Output the (x, y) coordinate of the center of the cell containing the given text.  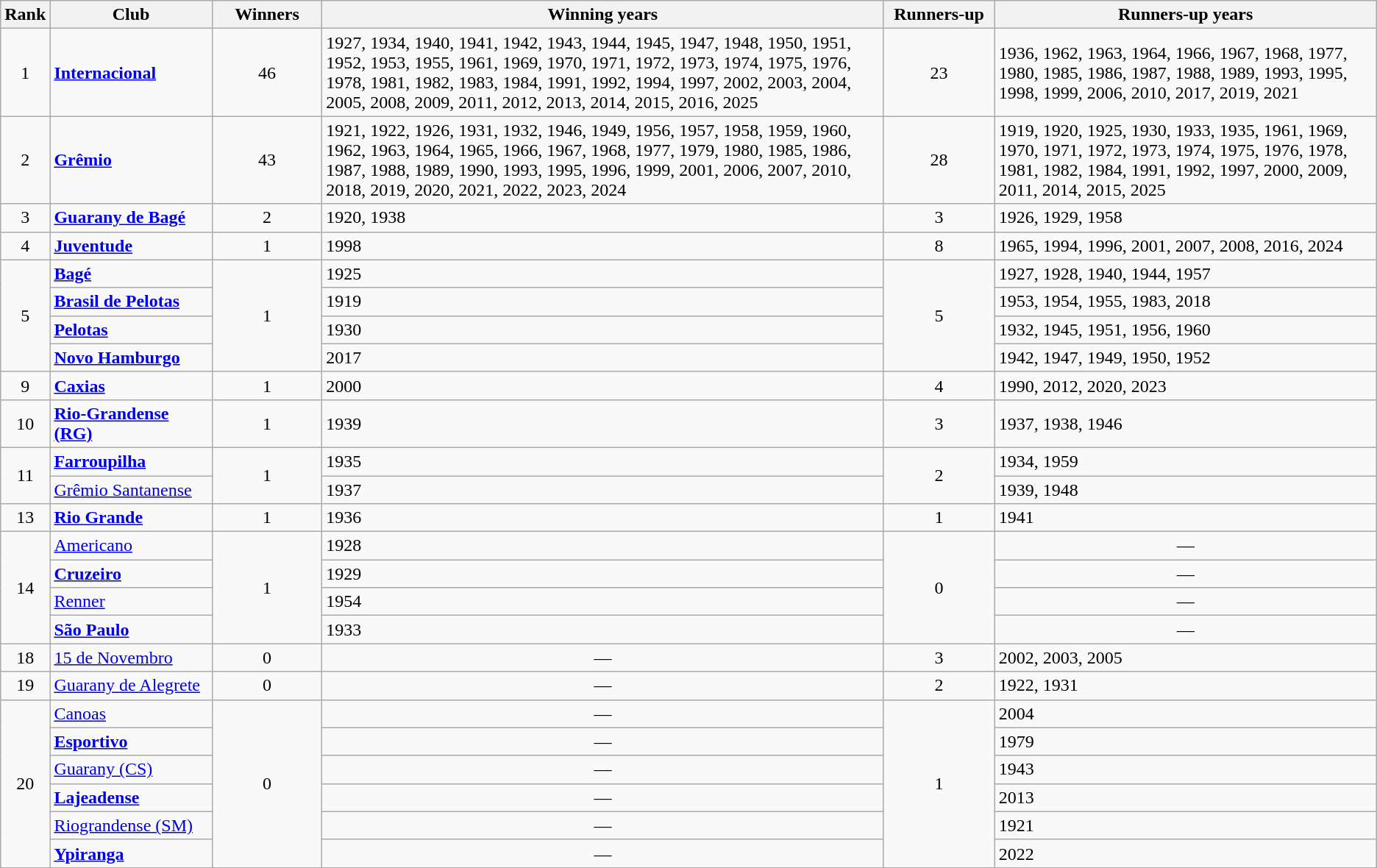
Rio Grande (131, 518)
Club (131, 15)
Cruzeiro (131, 574)
Esportivo (131, 741)
Runners-up years (1186, 15)
São Paulo (131, 630)
1926, 1929, 1958 (1186, 218)
Juventude (131, 246)
Guarany de Alegrete (131, 686)
Guarany (CS) (131, 769)
1927, 1928, 1940, 1944, 1957 (1186, 274)
15 de Novembro (131, 658)
1920, 1938 (603, 218)
28 (939, 160)
Riograndense (SM) (131, 825)
Guarany de Bagé (131, 218)
1929 (603, 574)
1990, 2012, 2020, 2023 (1186, 385)
20 (25, 783)
Runners-up (939, 15)
Grêmio Santanense (131, 489)
1922, 1931 (1186, 686)
13 (25, 518)
1939, 1948 (1186, 489)
Winning years (603, 15)
1943 (1186, 769)
14 (25, 588)
1936 (603, 518)
8 (939, 246)
46 (267, 72)
Rio-Grandense (RG) (131, 424)
1932, 1945, 1951, 1956, 1960 (1186, 330)
1935 (603, 461)
1936, 1962, 1963, 1964, 1966, 1967, 1968, 1977, 1980, 1985, 1986, 1987, 1988, 1989, 1993, 1995, 1998, 1999, 2006, 2010, 2017, 2019, 2021 (1186, 72)
1925 (603, 274)
1998 (603, 246)
23 (939, 72)
Internacional (131, 72)
Americano (131, 546)
Caxias (131, 385)
Rank (25, 15)
2017 (603, 357)
19 (25, 686)
11 (25, 475)
Grêmio (131, 160)
2022 (1186, 853)
2004 (1186, 714)
1934, 1959 (1186, 461)
1930 (603, 330)
Winners (267, 15)
Ypiranga (131, 853)
2013 (1186, 797)
1919 (603, 302)
2002, 2003, 2005 (1186, 658)
43 (267, 160)
Canoas (131, 714)
1965, 1994, 1996, 2001, 2007, 2008, 2016, 2024 (1186, 246)
Novo Hamburgo (131, 357)
Farroupilha (131, 461)
Pelotas (131, 330)
1928 (603, 546)
Brasil de Pelotas (131, 302)
1979 (1186, 741)
1953, 1954, 1955, 1983, 2018 (1186, 302)
18 (25, 658)
9 (25, 385)
1942, 1947, 1949, 1950, 1952 (1186, 357)
10 (25, 424)
Renner (131, 602)
1937 (603, 489)
2000 (603, 385)
1921 (1186, 825)
1954 (603, 602)
1933 (603, 630)
Bagé (131, 274)
1937, 1938, 1946 (1186, 424)
Lajeadense (131, 797)
1941 (1186, 518)
1939 (603, 424)
